Pinpoint the cell where the given text exists, returning its (X, Y) midpoint coordinate. 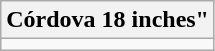
Córdova 18 inches" (108, 20)
